Identify which cell holds the provided text, then report its (X, Y) central coordinate. 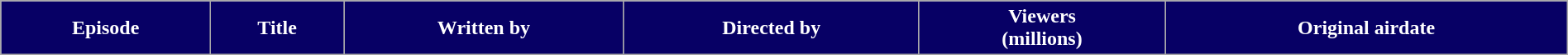
Written by (485, 28)
Viewers(millions) (1042, 28)
Title (278, 28)
Episode (106, 28)
Directed by (771, 28)
Original airdate (1366, 28)
